Scan for the cell matching the given text and deliver its [X, Y] coordinate at center. 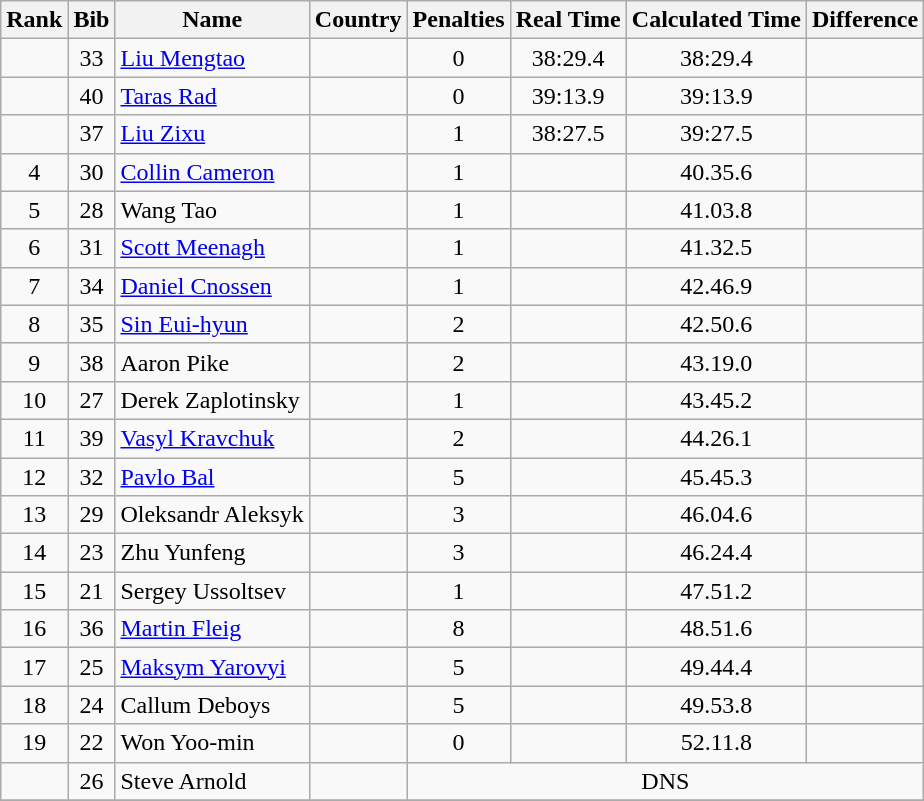
Real Time [568, 20]
11 [34, 438]
32 [92, 477]
33 [92, 58]
42.46.9 [716, 286]
17 [34, 667]
21 [92, 591]
36 [92, 629]
38:27.5 [568, 134]
41.32.5 [716, 248]
49.53.8 [716, 705]
10 [34, 400]
48.51.6 [716, 629]
Scott Meenagh [212, 248]
40.35.6 [716, 172]
22 [92, 743]
39:27.5 [716, 134]
Penalties [458, 20]
31 [92, 248]
41.03.8 [716, 210]
47.51.2 [716, 591]
DNS [666, 781]
7 [34, 286]
Wang Tao [212, 210]
Taras Rad [212, 96]
30 [92, 172]
Liu Mengtao [212, 58]
4 [34, 172]
25 [92, 667]
Derek Zaplotinsky [212, 400]
16 [34, 629]
49.44.4 [716, 667]
26 [92, 781]
37 [92, 134]
Steve Arnold [212, 781]
34 [92, 286]
42.50.6 [716, 324]
Oleksandr Aleksyk [212, 515]
23 [92, 553]
Maksym Yarovyi [212, 667]
Daniel Cnossen [212, 286]
18 [34, 705]
27 [92, 400]
Pavlo Bal [212, 477]
Sergey Ussoltsev [212, 591]
35 [92, 324]
Rank [34, 20]
Callum Deboys [212, 705]
46.24.4 [716, 553]
Collin Cameron [212, 172]
Aaron Pike [212, 362]
Sin Eui-hyun [212, 324]
Name [212, 20]
Difference [864, 20]
44.26.1 [716, 438]
Country [358, 20]
24 [92, 705]
43.45.2 [716, 400]
15 [34, 591]
9 [34, 362]
Calculated Time [716, 20]
Vasyl Kravchuk [212, 438]
38 [92, 362]
Zhu Yunfeng [212, 553]
13 [34, 515]
6 [34, 248]
40 [92, 96]
29 [92, 515]
Liu Zixu [212, 134]
46.04.6 [716, 515]
28 [92, 210]
45.45.3 [716, 477]
43.19.0 [716, 362]
Bib [92, 20]
14 [34, 553]
19 [34, 743]
Martin Fleig [212, 629]
12 [34, 477]
52.11.8 [716, 743]
39 [92, 438]
Won Yoo-min [212, 743]
